Detect which cell encompasses the target text, then output its (x, y) center coordinate. 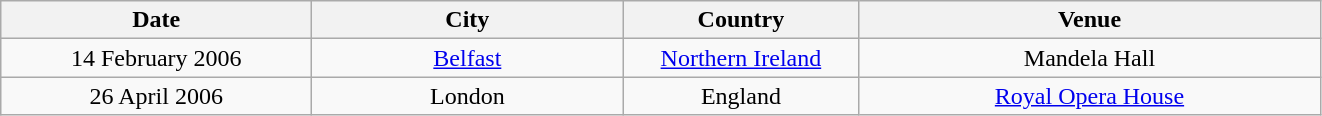
14 February 2006 (156, 58)
Belfast (468, 58)
26 April 2006 (156, 96)
Northern Ireland (741, 58)
Venue (1090, 20)
City (468, 20)
Mandela Hall (1090, 58)
London (468, 96)
England (741, 96)
Date (156, 20)
Royal Opera House (1090, 96)
Country (741, 20)
